Return the (X, Y) coordinate for the center point of the cell that contains the specified text.  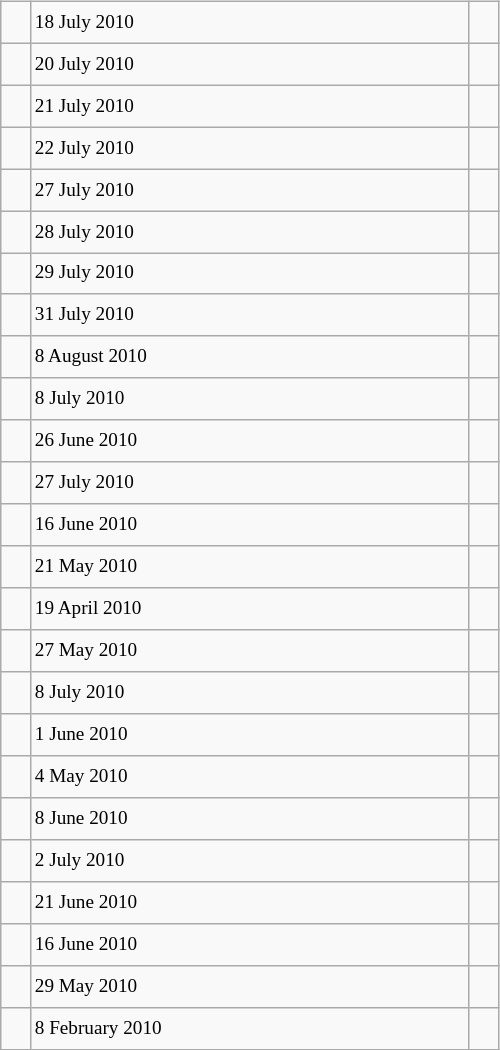
26 June 2010 (250, 441)
21 May 2010 (250, 567)
18 July 2010 (250, 22)
19 April 2010 (250, 609)
21 June 2010 (250, 902)
31 July 2010 (250, 315)
29 May 2010 (250, 986)
21 July 2010 (250, 106)
27 May 2010 (250, 651)
22 July 2010 (250, 148)
4 May 2010 (250, 777)
20 July 2010 (250, 64)
8 February 2010 (250, 1028)
29 July 2010 (250, 274)
8 August 2010 (250, 357)
1 June 2010 (250, 735)
2 July 2010 (250, 861)
8 June 2010 (250, 819)
28 July 2010 (250, 232)
